Identify which cell holds the provided text, then report its (x, y) central coordinate. 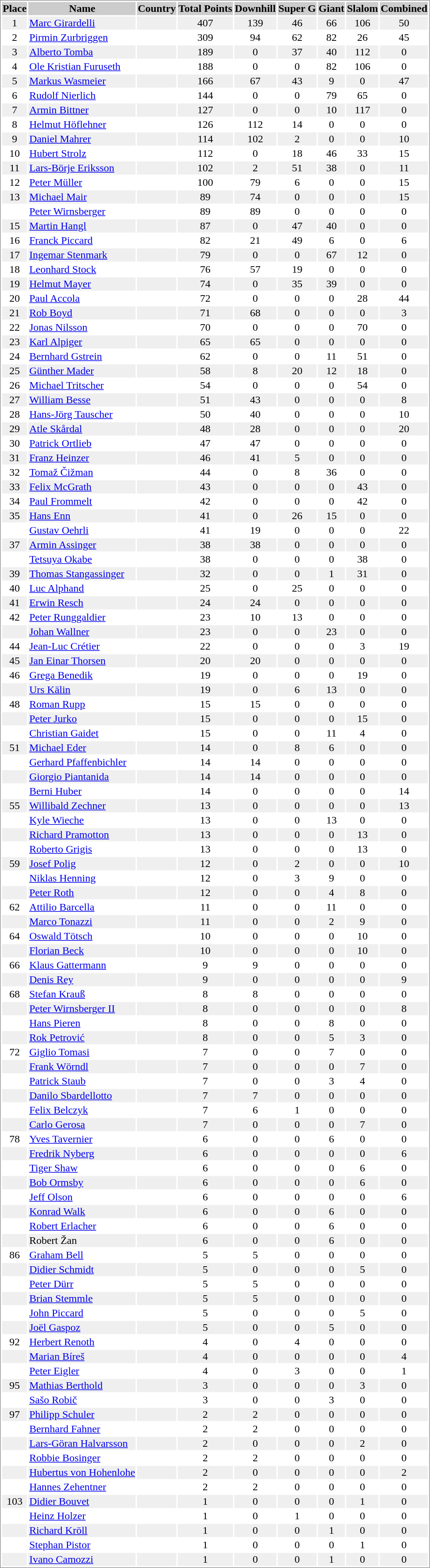
Giglio Tomasi (82, 1052)
Attilio Barcella (82, 907)
Hubertus von Hohenlohe (82, 1473)
Robert Erlacher (82, 1226)
William Besse (82, 400)
71 (205, 313)
Giorgio Piantanida (82, 777)
166 (205, 81)
76 (205, 269)
Stephan Pistor (82, 1545)
Richard Kröll (82, 1531)
Gerhard Pfaffenbichler (82, 762)
Didier Schmidt (82, 1270)
Erwin Resch (82, 603)
Lars-Göran Halvarsson (82, 1444)
Peter Wirnsberger (82, 211)
Marian Bíreš (82, 1357)
Bernhard Gstrein (82, 356)
Marc Girardelli (82, 23)
Josef Polig (82, 864)
16 (14, 240)
Tiger Shaw (82, 1168)
Brian Stemmle (82, 1299)
Hannes Zehentner (82, 1487)
Robbie Bosinger (82, 1458)
139 (255, 23)
49 (297, 240)
Peter Dürr (82, 1284)
58 (205, 371)
Hans Pieren (82, 1023)
Niklas Henning (82, 878)
Frank Wörndl (82, 1067)
Martin Hangl (82, 226)
188 (205, 66)
114 (205, 139)
Konrad Walk (82, 1212)
Johan Wallner (82, 632)
John Piccard (82, 1313)
Karl Alpiger (82, 342)
Felix Belczyk (82, 1110)
117 (362, 110)
Bernhard Fahner (82, 1429)
Oswald Tötsch (82, 936)
Gustav Oehrli (82, 530)
Willibald Zechner (82, 806)
Ingemar Stenmark (82, 255)
Alberto Tomba (82, 52)
Patrick Staub (82, 1081)
Marco Tonazzi (82, 922)
Didier Bouvet (82, 1502)
Fredrik Nyberg (82, 1154)
Country (157, 8)
27 (14, 400)
Atle Skårdal (82, 429)
Philipp Schuler (82, 1415)
Peter Müller (82, 182)
Ole Kristian Furuseth (82, 66)
Jean-Luc Crétier (82, 646)
Downhill (255, 8)
Jan Einar Thorsen (82, 661)
Peter Jurko (82, 719)
Peter Eigler (82, 1371)
86 (14, 1255)
Danilo Sbardellotto (82, 1096)
Roberto Grigis (82, 849)
189 (205, 52)
Slalom (362, 8)
Hans Enn (82, 516)
Sašo Robič (82, 1400)
78 (14, 1139)
Günther Mader (82, 371)
Franz Heinzer (82, 458)
Giant (332, 8)
Kyle Wieche (82, 820)
Place (14, 8)
127 (205, 110)
Michael Mair (82, 197)
Helmut Mayer (82, 284)
Helmut Höflehner (82, 124)
Bob Ormsby (82, 1183)
Yves Tavernier (82, 1139)
407 (205, 23)
Stefan Krauß (82, 994)
64 (14, 936)
36 (332, 472)
Peter Roth (82, 893)
Urs Kälin (82, 690)
Jonas Nilsson (82, 327)
Peter Wirnsberger II (82, 1009)
Patrick Ortlieb (82, 443)
Robert Žan (82, 1241)
Leonhard Stock (82, 269)
Mathias Berthold (82, 1386)
Rok Petrović (82, 1038)
Tomaž Čižman (82, 472)
55 (14, 806)
126 (205, 124)
87 (205, 226)
Combined (404, 8)
Rob Boyd (82, 313)
Daniel Mahrer (82, 139)
Peter Runggaldier (82, 617)
Armin Bittner (82, 110)
Carlo Gerosa (82, 1125)
Name (82, 8)
Heinz Holzer (82, 1516)
59 (14, 864)
Roman Rupp (82, 704)
Jeff Olson (82, 1197)
Denis Rey (82, 980)
Felix McGrath (82, 487)
Lars-Börje Eriksson (82, 168)
103 (14, 1502)
144 (205, 95)
Hubert Strolz (82, 153)
94 (255, 37)
29 (14, 429)
Rudolf Nierlich (82, 95)
Joël Gaspoz (82, 1328)
Berni Huber (82, 791)
Grega Benedik (82, 675)
Ivano Camozzi (82, 1560)
Pirmin Zurbriggen (82, 37)
Super G (297, 8)
Markus Wasmeier (82, 81)
309 (205, 37)
Michael Tritscher (82, 385)
Luc Alphand (82, 588)
Michael Eder (82, 748)
Thomas Stangassinger (82, 574)
34 (14, 501)
Christian Gaidet (82, 733)
Richard Pramotton (82, 835)
Franck Piccard (82, 240)
Total Points (205, 8)
100 (205, 182)
Hans-Jörg Tauscher (82, 414)
Florian Beck (82, 951)
30 (14, 443)
92 (14, 1342)
97 (14, 1415)
Armin Assinger (82, 545)
Paul Accola (82, 298)
17 (14, 255)
57 (255, 269)
Herbert Renoth (82, 1342)
Tetsuya Okabe (82, 559)
95 (14, 1386)
Paul Frommelt (82, 501)
Graham Bell (82, 1255)
Klaus Gattermann (82, 965)
